Capture the cell that displays the provided text and extract its [X, Y] central coordinate. 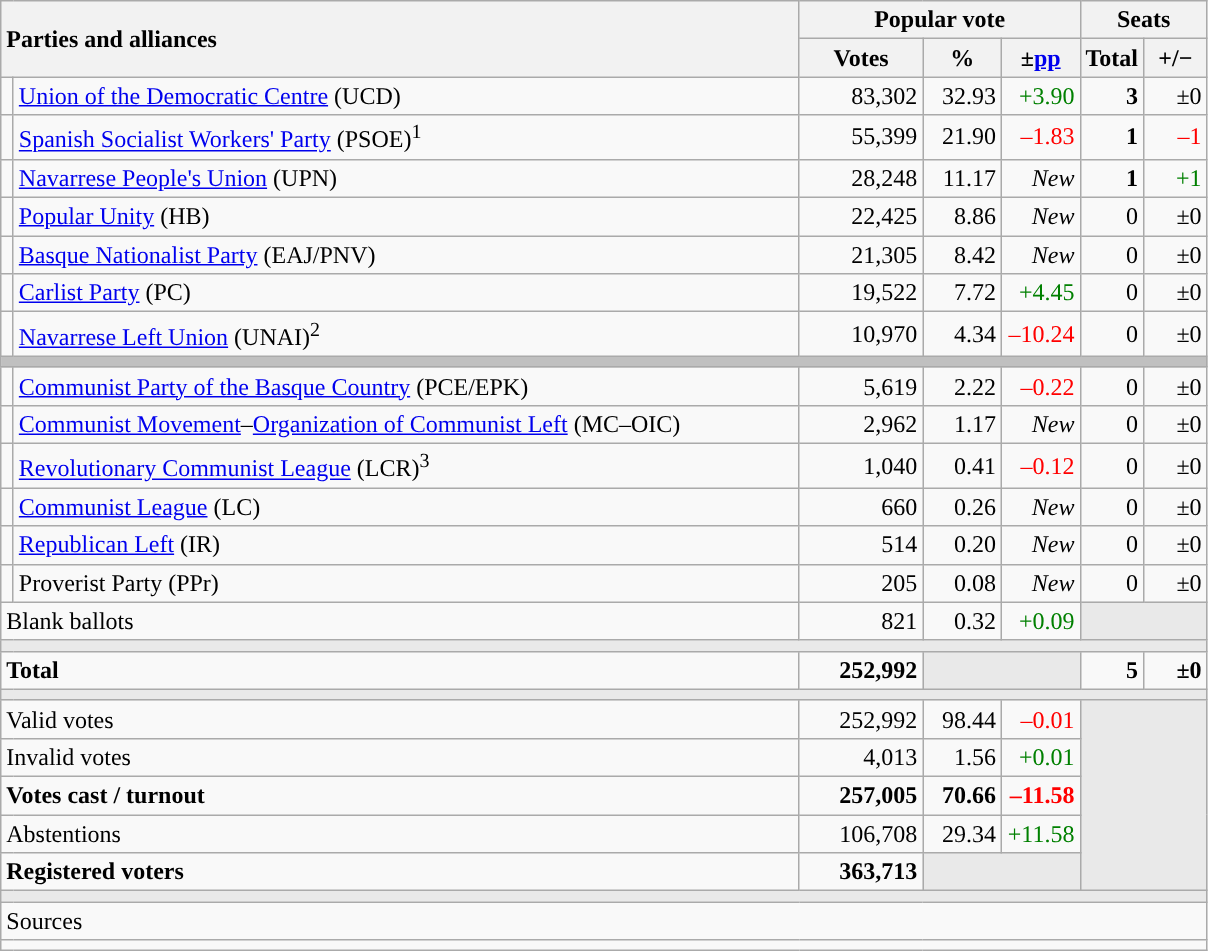
Parties and alliances [400, 39]
106,708 [861, 834]
5 [1112, 670]
Blank ballots [400, 621]
Abstentions [400, 834]
Navarrese People's Union (UPN) [406, 178]
21.90 [962, 138]
Popular vote [940, 20]
83,302 [861, 96]
–1.83 [1040, 138]
Proverist Party (PPr) [406, 583]
0.20 [962, 545]
28,248 [861, 178]
0.08 [962, 583]
Votes [861, 58]
Union of the Democratic Centre (UCD) [406, 96]
Invalid votes [400, 758]
Sources [604, 921]
Spanish Socialist Workers' Party (PSOE)1 [406, 138]
11.17 [962, 178]
Votes cast / turnout [400, 796]
821 [861, 621]
–0.12 [1040, 466]
Communist League (LC) [406, 507]
205 [861, 583]
0.32 [962, 621]
Communist Party of the Basque Country (PCE/EPK) [406, 386]
8.86 [962, 217]
±pp [1040, 58]
Seats [1144, 20]
70.66 [962, 796]
22,425 [861, 217]
4,013 [861, 758]
Registered voters [400, 872]
7.72 [962, 293]
55,399 [861, 138]
5,619 [861, 386]
Carlist Party (PC) [406, 293]
1.17 [962, 424]
29.34 [962, 834]
0.26 [962, 507]
Popular Unity (HB) [406, 217]
–0.01 [1040, 719]
2,962 [861, 424]
–1 [1176, 138]
Navarrese Left Union (UNAI)2 [406, 334]
Communist Movement–Organization of Communist Left (MC–OIC) [406, 424]
Basque Nationalist Party (EAJ/PNV) [406, 255]
% [962, 58]
4.34 [962, 334]
3 [1112, 96]
514 [861, 545]
98.44 [962, 719]
–10.24 [1040, 334]
Republican Left (IR) [406, 545]
19,522 [861, 293]
0.41 [962, 466]
+4.45 [1040, 293]
–0.22 [1040, 386]
8.42 [962, 255]
1,040 [861, 466]
Revolutionary Communist League (LCR)3 [406, 466]
363,713 [861, 872]
+0.09 [1040, 621]
257,005 [861, 796]
32.93 [962, 96]
+11.58 [1040, 834]
+/− [1176, 58]
–11.58 [1040, 796]
+3.90 [1040, 96]
+1 [1176, 178]
Valid votes [400, 719]
10,970 [861, 334]
1.56 [962, 758]
+0.01 [1040, 758]
660 [861, 507]
2.22 [962, 386]
21,305 [861, 255]
